Provide the (X, Y) coordinate of the cell's center where the given text is located.  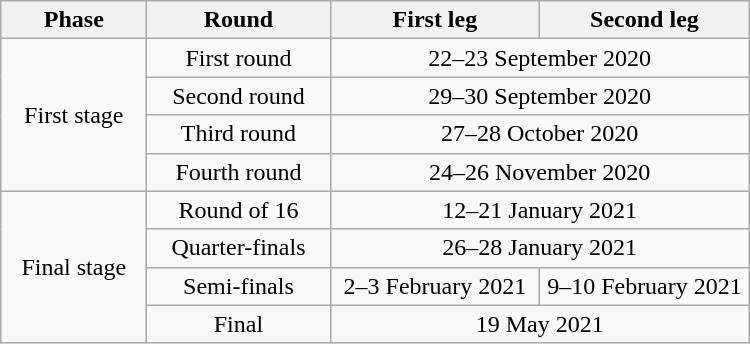
24–26 November 2020 (540, 172)
First stage (74, 115)
Fourth round (238, 172)
Final stage (74, 267)
Phase (74, 20)
9–10 February 2021 (645, 286)
2–3 February 2021 (435, 286)
Final (238, 324)
27–28 October 2020 (540, 134)
Round (238, 20)
Semi-finals (238, 286)
19 May 2021 (540, 324)
22–23 September 2020 (540, 58)
29–30 September 2020 (540, 96)
First round (238, 58)
Quarter-finals (238, 248)
Round of 16 (238, 210)
12–21 January 2021 (540, 210)
Second round (238, 96)
26–28 January 2021 (540, 248)
Third round (238, 134)
Second leg (645, 20)
First leg (435, 20)
